Identify which cell holds the provided text, then report its [X, Y] central coordinate. 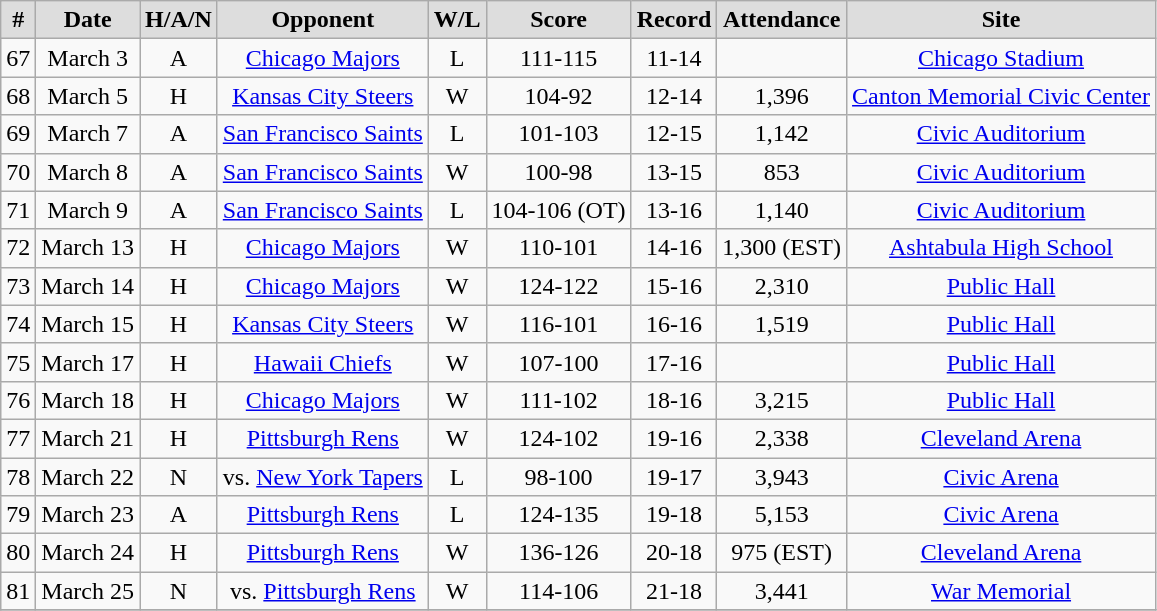
Site [1002, 20]
104-92 [558, 96]
111-102 [558, 400]
853 [782, 172]
21-18 [674, 591]
81 [18, 591]
73 [18, 286]
3,215 [782, 400]
March 25 [88, 591]
1,519 [782, 324]
March 7 [88, 134]
100-98 [558, 172]
74 [18, 324]
War Memorial [1002, 591]
3,441 [782, 591]
March 22 [88, 477]
17-16 [674, 362]
111-115 [558, 58]
20-18 [674, 553]
vs. Pittsburgh Rens [322, 591]
March 15 [88, 324]
71 [18, 210]
1,140 [782, 210]
68 [18, 96]
16-16 [674, 324]
March 23 [88, 515]
1,300 (EST) [782, 248]
Hawaii Chiefs [322, 362]
12-14 [674, 96]
Chicago Stadium [1002, 58]
1,396 [782, 96]
March 8 [88, 172]
# [18, 20]
14-16 [674, 248]
70 [18, 172]
March 3 [88, 58]
13-15 [674, 172]
79 [18, 515]
12-15 [674, 134]
March 21 [88, 438]
76 [18, 400]
5,153 [782, 515]
114-106 [558, 591]
975 (EST) [782, 553]
19-18 [674, 515]
2,310 [782, 286]
116-101 [558, 324]
107-100 [558, 362]
March 18 [88, 400]
75 [18, 362]
19-17 [674, 477]
2,338 [782, 438]
19-16 [674, 438]
104-106 (OT) [558, 210]
Record [674, 20]
March 24 [88, 553]
W/L [457, 20]
98-100 [558, 477]
March 14 [88, 286]
March 17 [88, 362]
Score [558, 20]
Attendance [782, 20]
78 [18, 477]
124-122 [558, 286]
March 9 [88, 210]
80 [18, 553]
Canton Memorial Civic Center [1002, 96]
H/A/N [179, 20]
vs. New York Tapers [322, 477]
1,142 [782, 134]
15-16 [674, 286]
Opponent [322, 20]
69 [18, 134]
March 13 [88, 248]
77 [18, 438]
3,943 [782, 477]
124-102 [558, 438]
124-135 [558, 515]
18-16 [674, 400]
March 5 [88, 96]
Ashtabula High School [1002, 248]
101-103 [558, 134]
Date [88, 20]
67 [18, 58]
13-16 [674, 210]
110-101 [558, 248]
136-126 [558, 553]
72 [18, 248]
11-14 [674, 58]
